Scan for the cell matching the given text and deliver its [x, y] coordinate at center. 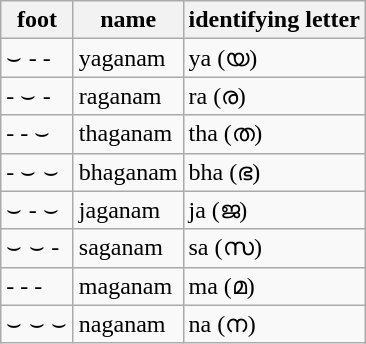
na (ന) [274, 324]
sa (സ) [274, 248]
ja (ജ) [274, 210]
jaganam [128, 210]
⌣ ⌣ ⌣ [38, 324]
- - ⌣ [38, 134]
tha (ത) [274, 134]
ra (ര) [274, 96]
bhaganam [128, 172]
- ⌣ ⌣ [38, 172]
maganam [128, 286]
saganam [128, 248]
thaganam [128, 134]
⌣ - ⌣ [38, 210]
⌣ - - [38, 58]
- - - [38, 286]
ma (മ) [274, 286]
bha (ഭ) [274, 172]
⌣ ⌣ - [38, 248]
name [128, 20]
identifying letter [274, 20]
- ⌣ - [38, 96]
foot [38, 20]
ya (യ) [274, 58]
raganam [128, 96]
yaganam [128, 58]
naganam [128, 324]
